Provide the [x, y] coordinate of the cell's center where the given text is located.  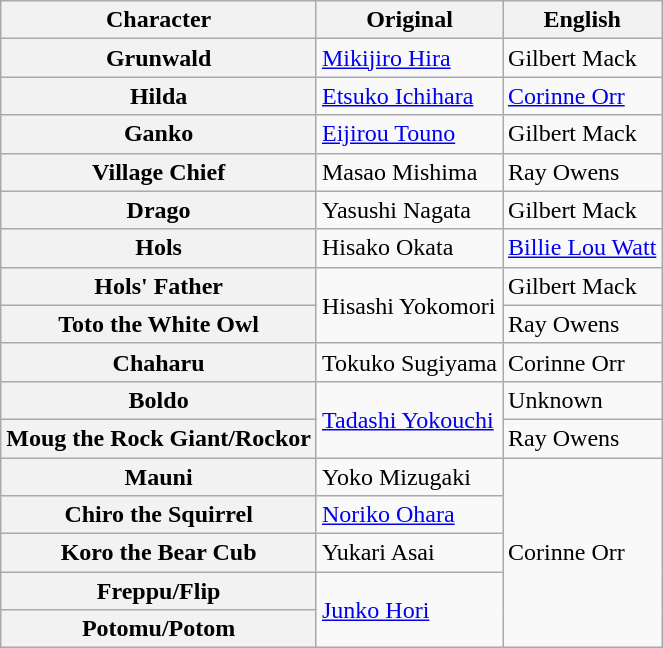
Ganko [159, 134]
Village Chief [159, 172]
English [582, 20]
Yasushi Nagata [409, 210]
Tokuko Sugiyama [409, 362]
Mauni [159, 477]
Unknown [582, 400]
Hols' Father [159, 286]
Eijirou Touno [409, 134]
Hisashi Yokomori [409, 305]
Hilda [159, 96]
Character [159, 20]
Junko Hori [409, 610]
Noriko Ohara [409, 515]
Chaharu [159, 362]
Mikijiro Hira [409, 58]
Original [409, 20]
Potomu/Potom [159, 629]
Toto the White Owl [159, 324]
Hols [159, 248]
Tadashi Yokouchi [409, 419]
Drago [159, 210]
Koro the Bear Cub [159, 553]
Boldo [159, 400]
Grunwald [159, 58]
Billie Lou Watt [582, 248]
Etsuko Ichihara [409, 96]
Yoko Mizugaki [409, 477]
Moug the Rock Giant/Rockor [159, 438]
Masao Mishima [409, 172]
Yukari Asai [409, 553]
Chiro the Squirrel [159, 515]
Freppu/Flip [159, 591]
Hisako Okata [409, 248]
